From the cell containing the given text, extract its center point as (x, y) coordinate. 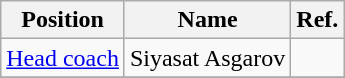
Head coach (63, 58)
Ref. (318, 20)
Siyasat Asgarov (207, 58)
Position (63, 20)
Name (207, 20)
